Extract the (X, Y) coordinate from the center of the cell holding the provided text.  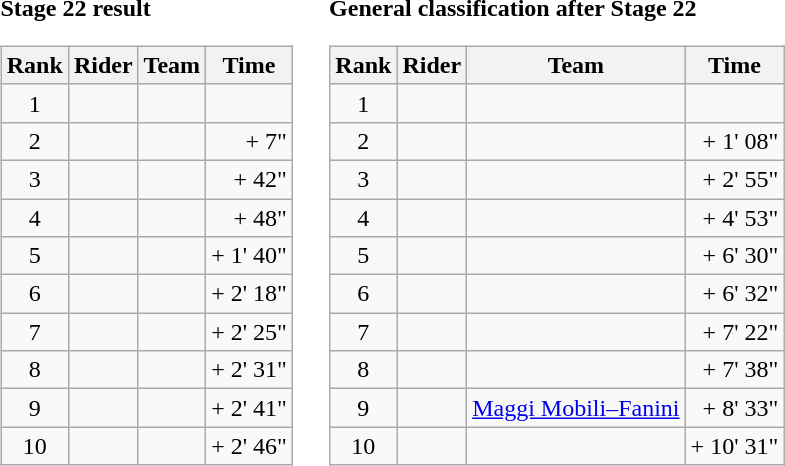
+ 2' 18" (250, 294)
+ 2' 25" (250, 332)
+ 2' 55" (734, 179)
+ 1' 40" (250, 256)
+ 10' 31" (734, 446)
+ 48" (250, 217)
+ 7' 38" (734, 370)
+ 4' 53" (734, 217)
+ 2' 41" (250, 408)
+ 8' 33" (734, 408)
+ 2' 46" (250, 446)
+ 6' 32" (734, 294)
+ 7' 22" (734, 332)
+ 7" (250, 141)
+ 2' 31" (250, 370)
Maggi Mobili–Fanini (576, 408)
+ 42" (250, 179)
+ 6' 30" (734, 256)
+ 1' 08" (734, 141)
